Output the [X, Y] coordinate of the center of the cell containing the given text.  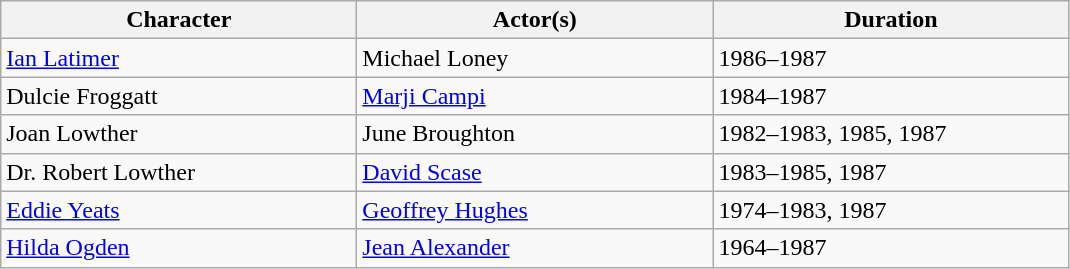
Actor(s) [535, 20]
Jean Alexander [535, 248]
Character [179, 20]
Eddie Yeats [179, 210]
Geoffrey Hughes [535, 210]
1974–1983, 1987 [891, 210]
1986–1987 [891, 58]
David Scase [535, 172]
Duration [891, 20]
Joan Lowther [179, 134]
Dr. Robert Lowther [179, 172]
Hilda Ogden [179, 248]
Marji Campi [535, 96]
June Broughton [535, 134]
Dulcie Froggatt [179, 96]
1984–1987 [891, 96]
Michael Loney [535, 58]
1982–1983, 1985, 1987 [891, 134]
1983–1985, 1987 [891, 172]
Ian Latimer [179, 58]
1964–1987 [891, 248]
